Determine the (x, y) coordinate at the center of the cell enclosing the given text.  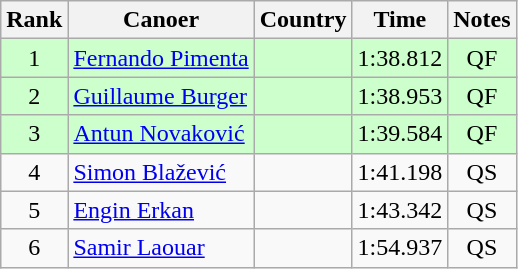
Antun Novaković (161, 134)
Canoer (161, 20)
Fernando Pimenta (161, 58)
1:39.584 (400, 134)
Time (400, 20)
1 (34, 58)
Samir Laouar (161, 248)
6 (34, 248)
2 (34, 96)
1:54.937 (400, 248)
5 (34, 210)
1:43.342 (400, 210)
1:38.953 (400, 96)
Simon Blažević (161, 172)
4 (34, 172)
1:41.198 (400, 172)
1:38.812 (400, 58)
Rank (34, 20)
3 (34, 134)
Engin Erkan (161, 210)
Notes (482, 20)
Guillaume Burger (161, 96)
Country (303, 20)
